Return [x, y] of the center of cell containing provided text 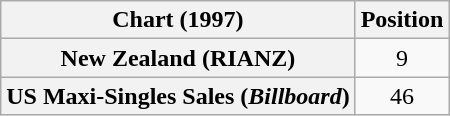
Position [402, 20]
46 [402, 96]
US Maxi-Singles Sales (Billboard) [178, 96]
New Zealand (RIANZ) [178, 58]
9 [402, 58]
Chart (1997) [178, 20]
